Find where the given text appears and provide that cell's center as (x, y) coordinate. 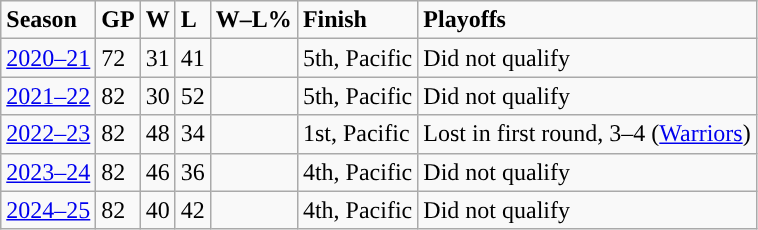
31 (158, 58)
52 (192, 96)
W (158, 20)
46 (158, 172)
Season (48, 20)
2022–23 (48, 134)
Playoffs (587, 20)
48 (158, 134)
2020–21 (48, 58)
30 (158, 96)
W–L% (254, 20)
2023–24 (48, 172)
GP (118, 20)
2021–22 (48, 96)
Lost in first round, 3–4 (Warriors) (587, 134)
40 (158, 210)
34 (192, 134)
1st, Pacific (357, 134)
42 (192, 210)
2024–25 (48, 210)
36 (192, 172)
L (192, 20)
41 (192, 58)
Finish (357, 20)
72 (118, 58)
